Identify which cell holds the provided text, then report its [x, y] central coordinate. 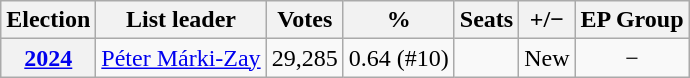
Election [48, 20]
2024 [48, 58]
− [632, 58]
EP Group [632, 20]
New [547, 58]
29,285 [304, 58]
% [398, 20]
Seats [486, 20]
Péter Márki-Zay [181, 58]
List leader [181, 20]
+/− [547, 20]
0.64 (#10) [398, 58]
Votes [304, 20]
